Determine the [x, y] coordinate at the center of the cell enclosing the given text.  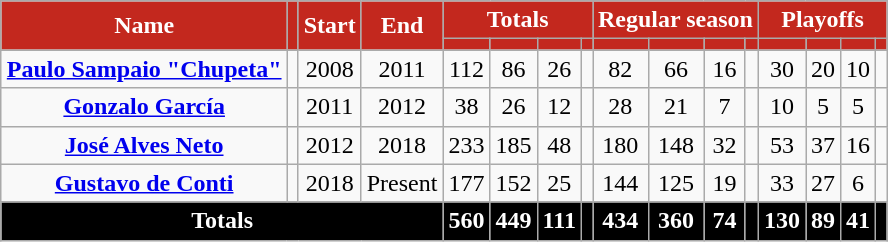
37 [824, 145]
End [402, 26]
560 [466, 221]
21 [676, 107]
111 [559, 221]
233 [466, 145]
185 [514, 145]
Start [330, 26]
66 [676, 69]
130 [782, 221]
25 [559, 183]
Regular season [675, 20]
20 [824, 69]
82 [620, 69]
32 [724, 145]
12 [559, 107]
148 [676, 145]
Paulo Sampaio "Chupeta" [144, 69]
449 [514, 221]
Gustavo de Conti [144, 183]
30 [782, 69]
86 [514, 69]
89 [824, 221]
41 [858, 221]
Gonzalo García [144, 107]
177 [466, 183]
Name [144, 26]
33 [782, 183]
48 [559, 145]
Present [402, 183]
Playoffs [822, 20]
74 [724, 221]
125 [676, 183]
144 [620, 183]
53 [782, 145]
180 [620, 145]
6 [858, 183]
434 [620, 221]
2008 [330, 69]
38 [466, 107]
152 [514, 183]
7 [724, 107]
27 [824, 183]
360 [676, 221]
José Alves Neto [144, 145]
112 [466, 69]
19 [724, 183]
28 [620, 107]
